Detect which cell encompasses the target text, then output its [x, y] center coordinate. 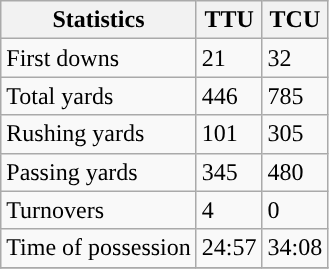
446 [229, 96]
21 [229, 58]
305 [295, 134]
0 [295, 210]
Passing yards [99, 172]
101 [229, 134]
TTU [229, 20]
First downs [99, 58]
480 [295, 172]
785 [295, 96]
Turnovers [99, 210]
32 [295, 58]
Statistics [99, 20]
TCU [295, 20]
345 [229, 172]
Total yards [99, 96]
Time of possession [99, 248]
24:57 [229, 248]
4 [229, 210]
Rushing yards [99, 134]
34:08 [295, 248]
